Extract the [x, y] coordinate from the center of the cell holding the provided text.  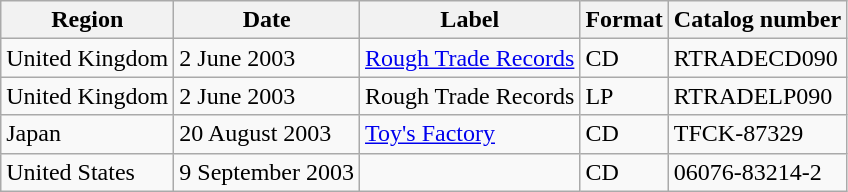
Japan [88, 134]
20 August 2003 [267, 134]
RTRADECD090 [757, 58]
Label [470, 20]
Toy's Factory [470, 134]
TFCK-87329 [757, 134]
LP [624, 96]
Date [267, 20]
9 September 2003 [267, 172]
United States [88, 172]
Region [88, 20]
RTRADELP090 [757, 96]
06076-83214-2 [757, 172]
Catalog number [757, 20]
Format [624, 20]
